Determine the (x, y) coordinate at the center of the cell enclosing the given text.  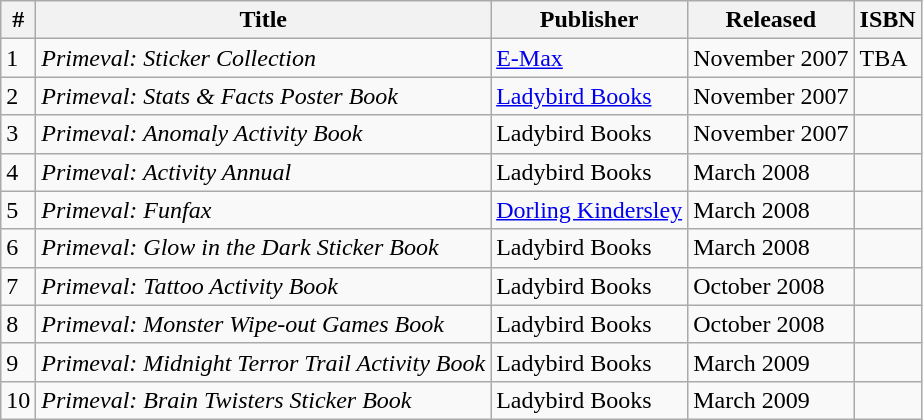
6 (18, 248)
Primeval: Glow in the Dark Sticker Book (264, 248)
Primeval: Anomaly Activity Book (264, 134)
9 (18, 362)
7 (18, 286)
5 (18, 210)
8 (18, 324)
Primeval: Sticker Collection (264, 58)
Released (771, 20)
4 (18, 172)
# (18, 20)
Primeval: Monster Wipe-out Games Book (264, 324)
Primeval: Tattoo Activity Book (264, 286)
TBA (888, 58)
ISBN (888, 20)
Primeval: Brain Twisters Sticker Book (264, 400)
2 (18, 96)
Primeval: Activity Annual (264, 172)
Primeval: Midnight Terror Trail Activity Book (264, 362)
1 (18, 58)
Dorling Kindersley (590, 210)
10 (18, 400)
Primeval: Funfax (264, 210)
Primeval: Stats & Facts Poster Book (264, 96)
Publisher (590, 20)
3 (18, 134)
E-Max (590, 58)
Title (264, 20)
